Scan for the cell matching the given text and deliver its [x, y] coordinate at center. 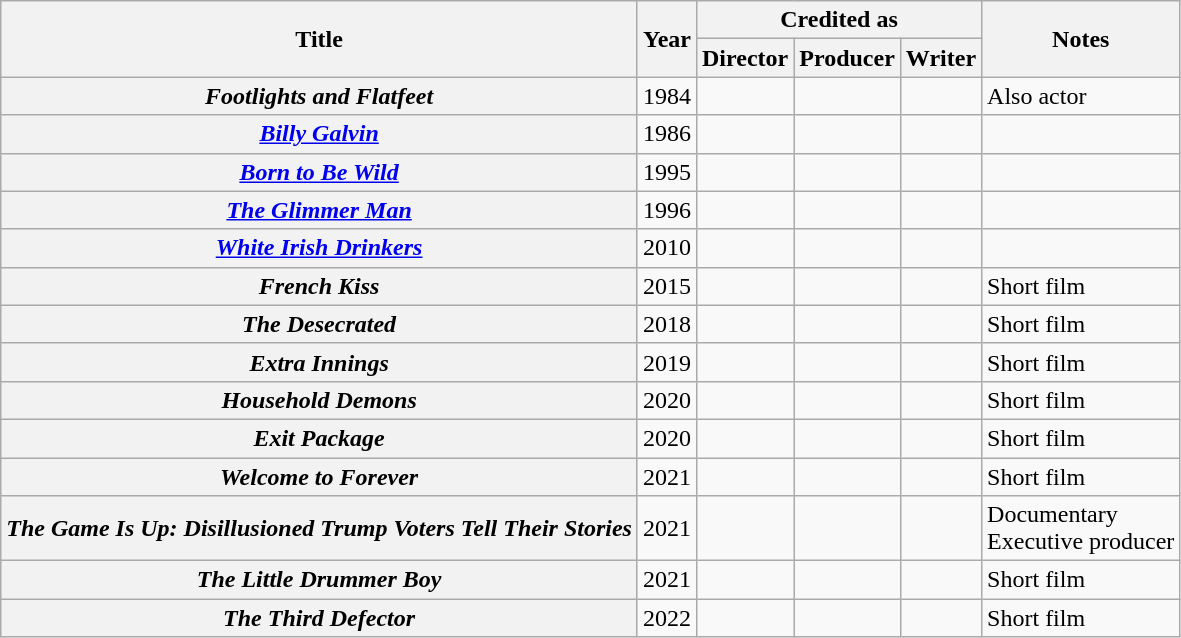
Year [666, 39]
The Game Is Up: Disillusioned Trump Voters Tell Their Stories [320, 528]
Exit Package [320, 438]
Notes [1081, 39]
The Glimmer Man [320, 210]
Household Demons [320, 400]
Also actor [1081, 96]
Director [744, 58]
Title [320, 39]
1996 [666, 210]
2010 [666, 248]
DocumentaryExecutive producer [1081, 528]
1986 [666, 134]
Footlights and Flatfeet [320, 96]
French Kiss [320, 286]
Writer [940, 58]
White Irish Drinkers [320, 248]
2018 [666, 324]
2015 [666, 286]
Born to Be Wild [320, 172]
2022 [666, 618]
Welcome to Forever [320, 477]
Producer [848, 58]
1984 [666, 96]
Billy Galvin [320, 134]
The Third Defector [320, 618]
Extra Innings [320, 362]
1995 [666, 172]
Credited as [838, 20]
The Desecrated [320, 324]
2019 [666, 362]
The Little Drummer Boy [320, 580]
